From the cell containing the given text, extract its center point as (X, Y) coordinate. 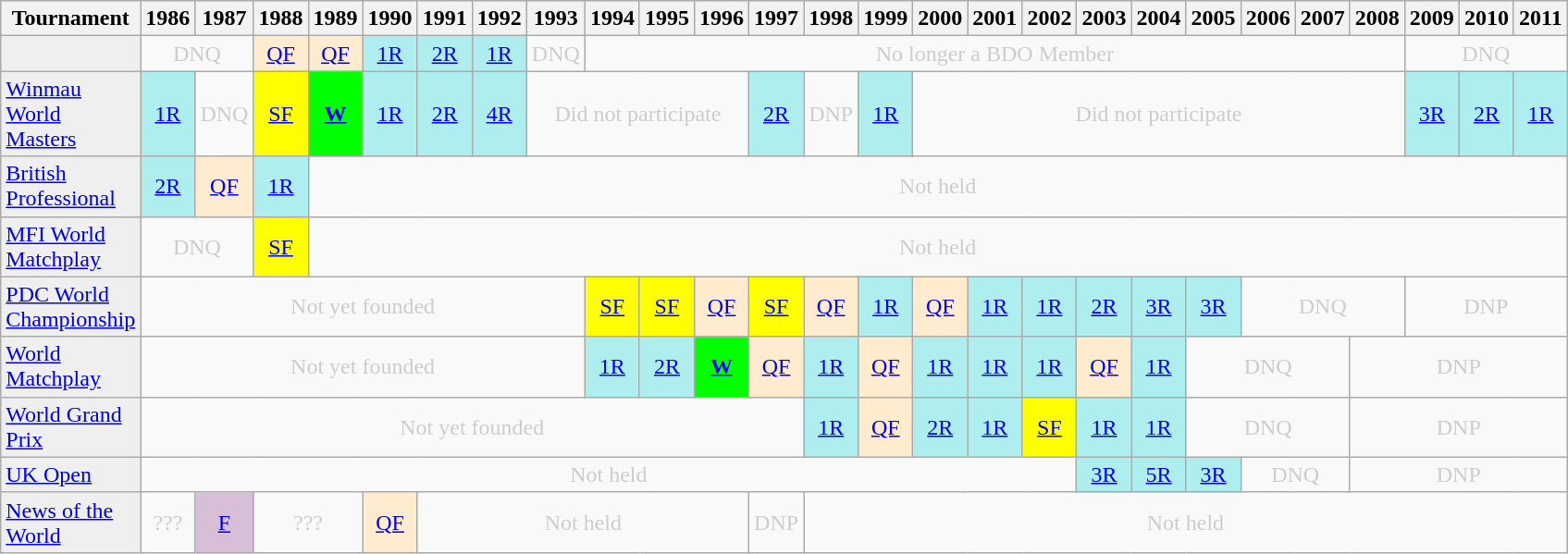
2009 (1432, 18)
UK Open (70, 474)
2007 (1323, 18)
2002 (1049, 18)
2006 (1267, 18)
1995 (666, 18)
MFI World Matchplay (70, 246)
5R (1158, 474)
2001 (995, 18)
News of the World (70, 522)
World Grand Prix (70, 427)
World Matchplay (70, 366)
1988 (281, 18)
British Professional (70, 187)
F (224, 522)
1996 (722, 18)
1989 (335, 18)
Winmau World Masters (70, 114)
1986 (168, 18)
1990 (390, 18)
No longer a BDO Member (994, 54)
Tournament (70, 18)
1994 (612, 18)
4R (500, 114)
2003 (1105, 18)
1993 (555, 18)
1991 (444, 18)
2011 (1540, 18)
2000 (940, 18)
1999 (886, 18)
1997 (777, 18)
2005 (1214, 18)
2008 (1377, 18)
1987 (224, 18)
2010 (1486, 18)
1998 (831, 18)
2004 (1158, 18)
PDC World Championship (70, 307)
1992 (500, 18)
